Capture the cell that displays the provided text and extract its (X, Y) central coordinate. 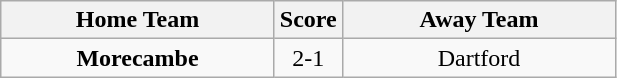
Dartford (479, 58)
Score (308, 20)
2-1 (308, 58)
Home Team (138, 20)
Morecambe (138, 58)
Away Team (479, 20)
